Provide the [X, Y] coordinate of the cell's center where the given text is located.  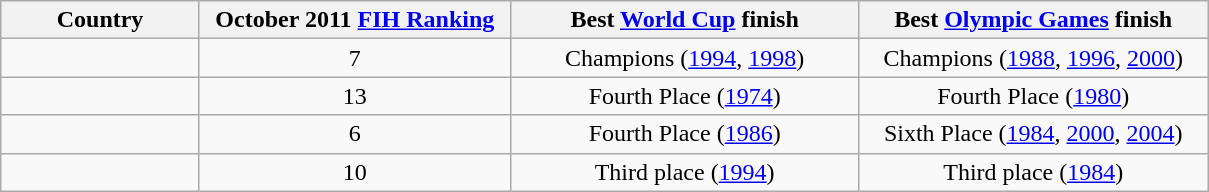
Fourth Place (1974) [684, 96]
October 2011 FIH Ranking [354, 20]
Fourth Place (1980) [1034, 96]
7 [354, 58]
Best World Cup finish [684, 20]
Fourth Place (1986) [684, 134]
Sixth Place (1984, 2000, 2004) [1034, 134]
Third place (1994) [684, 172]
Third place (1984) [1034, 172]
6 [354, 134]
13 [354, 96]
Country [100, 20]
10 [354, 172]
Champions (1994, 1998) [684, 58]
Champions (1988, 1996, 2000) [1034, 58]
Best Olympic Games finish [1034, 20]
